Identify which cell holds the provided text, then report its [X, Y] central coordinate. 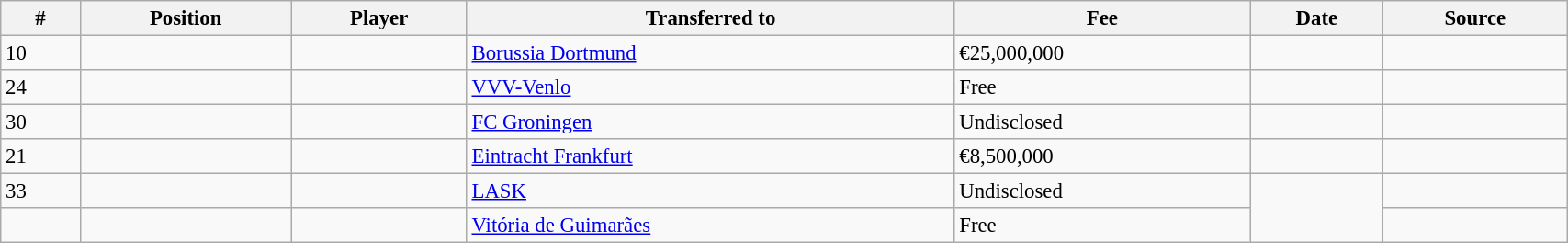
Player [378, 18]
Position [186, 18]
€25,000,000 [1102, 53]
33 [40, 191]
Eintracht Frankfurt [711, 156]
Date [1317, 18]
21 [40, 156]
Source [1475, 18]
Borussia Dortmund [711, 53]
30 [40, 122]
Vitória de Guimarães [711, 226]
LASK [711, 191]
Transferred to [711, 18]
Fee [1102, 18]
# [40, 18]
FC Groningen [711, 122]
€8,500,000 [1102, 156]
24 [40, 87]
10 [40, 53]
VVV-Venlo [711, 87]
